Scan for the cell matching the given text and deliver its [x, y] coordinate at center. 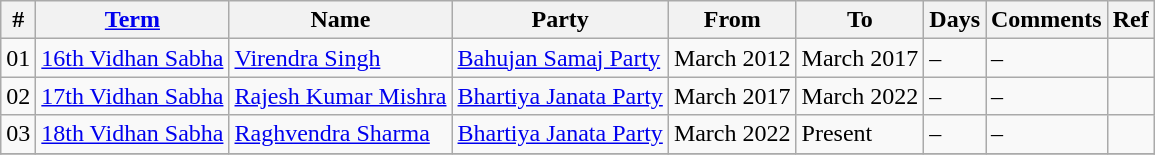
Comments [1047, 20]
Rajesh Kumar Mishra [340, 96]
Raghvendra Sharma [340, 134]
Ref [1130, 20]
18th Vidhan Sabha [132, 134]
Virendra Singh [340, 58]
Days [955, 20]
01 [18, 58]
17th Vidhan Sabha [132, 96]
Party [560, 20]
Term [132, 20]
March 2012 [732, 58]
16th Vidhan Sabha [132, 58]
03 [18, 134]
Bahujan Samaj Party [560, 58]
# [18, 20]
02 [18, 96]
To [860, 20]
From [732, 20]
Name [340, 20]
Present [860, 134]
